Capture the cell that displays the provided text and extract its [x, y] central coordinate. 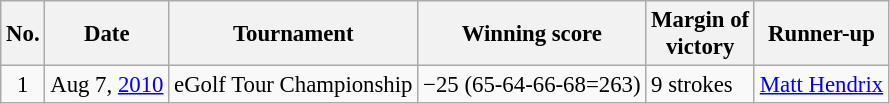
Margin ofvictory [700, 34]
1 [23, 85]
Matt Hendrix [821, 85]
Winning score [532, 34]
−25 (65-64-66-68=263) [532, 85]
Date [107, 34]
Aug 7, 2010 [107, 85]
9 strokes [700, 85]
Runner-up [821, 34]
No. [23, 34]
eGolf Tour Championship [294, 85]
Tournament [294, 34]
